Locate the cell with the specified text and output its (X, Y) center coordinate. 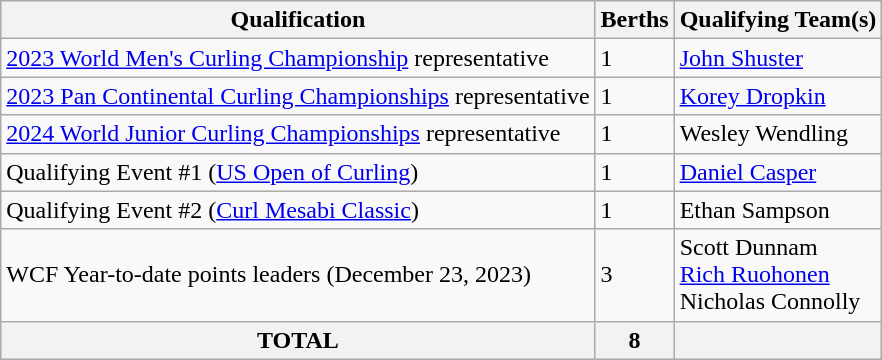
8 (634, 340)
3 (634, 275)
2023 World Men's Curling Championship representative (298, 58)
Qualification (298, 20)
John Shuster (778, 58)
Wesley Wendling (778, 134)
Daniel Casper (778, 172)
WCF Year-to-date points leaders (December 23, 2023) (298, 275)
Berths (634, 20)
Qualifying Event #2 (Curl Mesabi Classic) (298, 210)
Qualifying Team(s) (778, 20)
Ethan Sampson (778, 210)
2024 World Junior Curling Championships representative (298, 134)
2023 Pan Continental Curling Championships representative (298, 96)
Scott Dunnam Rich Ruohonen Nicholas Connolly (778, 275)
Qualifying Event #1 (US Open of Curling) (298, 172)
TOTAL (298, 340)
Korey Dropkin (778, 96)
